Provide the (X, Y) coordinate of the cell's center where the given text is located.  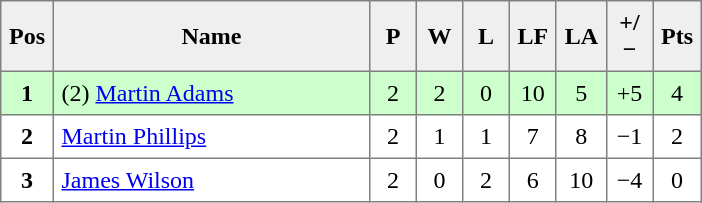
Martin Phillips (211, 137)
LA (581, 36)
Pts (677, 36)
LF (532, 36)
James Wilson (211, 180)
+5 (629, 93)
−1 (629, 137)
(2) Martin Adams (211, 93)
3 (27, 180)
6 (532, 180)
5 (581, 93)
W (439, 36)
+/− (629, 36)
Name (211, 36)
P (393, 36)
7 (532, 137)
8 (581, 137)
4 (677, 93)
Pos (27, 36)
L (486, 36)
−4 (629, 180)
